Locate the cell with the specified text and output its [X, Y] center coordinate. 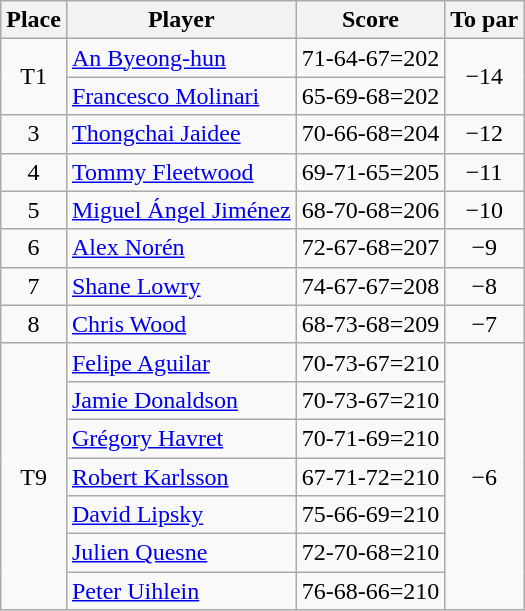
David Lipsky [181, 515]
Player [181, 20]
−12 [484, 134]
74-67-67=208 [370, 286]
3 [34, 134]
65-69-68=202 [370, 96]
8 [34, 324]
Alex Norén [181, 248]
72-67-68=207 [370, 248]
68-73-68=209 [370, 324]
Miguel Ángel Jiménez [181, 210]
Tommy Fleetwood [181, 172]
Chris Wood [181, 324]
−10 [484, 210]
70-71-69=210 [370, 438]
68-70-68=206 [370, 210]
−11 [484, 172]
4 [34, 172]
72-70-68=210 [370, 553]
−7 [484, 324]
Julien Quesne [181, 553]
Peter Uihlein [181, 591]
−14 [484, 77]
To par [484, 20]
69-71-65=205 [370, 172]
−9 [484, 248]
An Byeong-hun [181, 58]
−6 [484, 476]
Felipe Aguilar [181, 362]
67-71-72=210 [370, 477]
76-68-66=210 [370, 591]
T1 [34, 77]
Shane Lowry [181, 286]
T9 [34, 476]
Jamie Donaldson [181, 400]
Francesco Molinari [181, 96]
Score [370, 20]
6 [34, 248]
Place [34, 20]
Thongchai Jaidee [181, 134]
70-66-68=204 [370, 134]
Robert Karlsson [181, 477]
7 [34, 286]
Grégory Havret [181, 438]
5 [34, 210]
75-66-69=210 [370, 515]
71-64-67=202 [370, 58]
−8 [484, 286]
